Return the [X, Y] coordinate for the center point of the cell that contains the specified text.  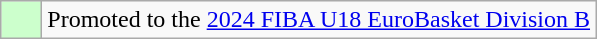
Promoted to the 2024 FIBA U18 EuroBasket Division B [319, 20]
